Return the [X, Y] coordinate for the center point of the cell that contains the specified text.  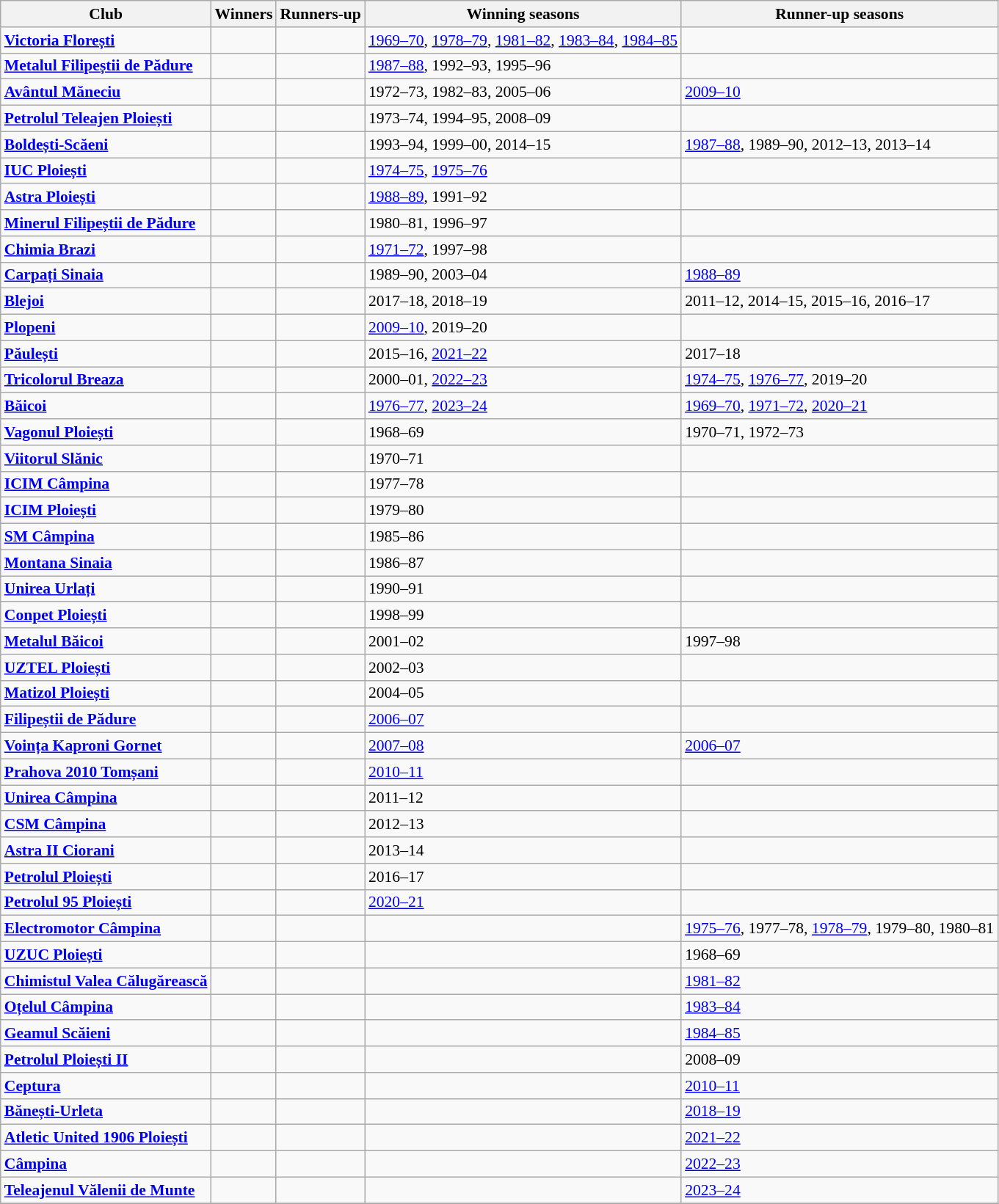
Prahova 2010 Tomșani [106, 772]
UZUC Ploiești [106, 955]
1979–80 [523, 511]
2002–03 [523, 668]
Metalul Filipeștii de Pădure [106, 66]
Viitorul Slănic [106, 459]
1997–98 [840, 641]
Chimistul Valea Călugărească [106, 981]
1988–89, 1991–92 [523, 197]
Runner-up seasons [840, 14]
Minerul Filipeștii de Pădure [106, 223]
Boldești-Scăeni [106, 145]
1969–70, 1978–79, 1981–82, 1983–84, 1984–85 [523, 40]
2017–18 [840, 354]
1980–81, 1996–97 [523, 223]
ICIM Câmpina [106, 484]
1976–77, 2023–24 [523, 406]
1973–74, 1994–95, 2008–09 [523, 119]
Petrolul Teleajen Ploiești [106, 119]
1981–82 [840, 981]
Petrolul 95 Ploiești [106, 902]
Montana Sinaia [106, 563]
2020–21 [523, 902]
Conpet Ploiești [106, 616]
Atletic United 1906 Ploiești [106, 1138]
1984–85 [840, 1034]
2023–24 [840, 1190]
Matizol Ploiești [106, 693]
Electromotor Câmpina [106, 929]
1988–89 [840, 275]
1985–86 [523, 537]
SM Câmpina [106, 537]
Blejoi [106, 302]
2011–12, 2014–15, 2015–16, 2016–17 [840, 302]
Unirea Urlați [106, 589]
Vagonul Ploiești [106, 432]
Carpați Sinaia [106, 275]
2017–18, 2018–19 [523, 302]
Geamul Scăieni [106, 1034]
Voința Kaproni Gornet [106, 746]
1974–75, 1976–77, 2019–20 [840, 380]
Ceptura [106, 1086]
IUC Ploiești [106, 171]
1986–87 [523, 563]
2015–16, 2021–22 [523, 354]
1977–78 [523, 484]
1993–94, 1999–00, 2014–15 [523, 145]
Tricolorul Breaza [106, 380]
2012–13 [523, 825]
Club [106, 14]
2007–08 [523, 746]
Avântul Măneciu [106, 92]
1975–76, 1977–78, 1978–79, 1979–80, 1980–81 [840, 929]
1987–88, 1992–93, 1995–96 [523, 66]
Metalul Băicoi [106, 641]
Winning seasons [523, 14]
Plopeni [106, 328]
Astra II Ciorani [106, 850]
1971–72, 1997–98 [523, 249]
Astra Ploiești [106, 197]
Winners [244, 14]
2021–22 [840, 1138]
Petrolul Ploiești II [106, 1059]
2000–01, 2022–23 [523, 380]
2011–12 [523, 798]
2009–10 [840, 92]
Păulești [106, 354]
2022–23 [840, 1164]
2004–05 [523, 693]
2008–09 [840, 1059]
1990–91 [523, 589]
2016–17 [523, 877]
1974–75, 1975–76 [523, 171]
Teleajenul Vălenii de Munte [106, 1190]
Filipeștii de Pădure [106, 720]
2001–02 [523, 641]
1972–73, 1982–83, 2005–06 [523, 92]
1983–84 [840, 1007]
Oțelul Câmpina [106, 1007]
1989–90, 2003–04 [523, 275]
1987–88, 1989–90, 2012–13, 2013–14 [840, 145]
Chimia Brazi [106, 249]
Victoria Florești [106, 40]
CSM Câmpina [106, 825]
Runners-up [320, 14]
2018–19 [840, 1112]
Unirea Câmpina [106, 798]
ICIM Ploiești [106, 511]
UZTEL Ploiești [106, 668]
Băicoi [106, 406]
Câmpina [106, 1164]
2013–14 [523, 850]
1970–71 [523, 459]
1970–71, 1972–73 [840, 432]
1998–99 [523, 616]
2009–10, 2019–20 [523, 328]
Petrolul Ploiești [106, 877]
Bănești-Urleta [106, 1112]
1969–70, 1971–72, 2020–21 [840, 406]
